Scan for the cell matching the given text and deliver its (x, y) coordinate at center. 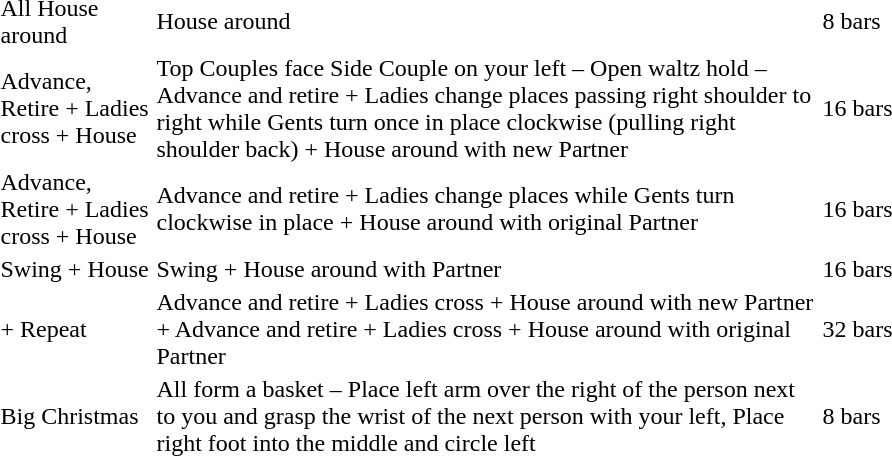
Advance and retire + Ladies change places while Gents turn clockwise in place + House around with original Partner (486, 209)
Swing + House around with Partner (486, 269)
Advance and retire + Ladies cross + House around with new Partner + Advance and retire + Ladies cross + House around with original Partner (486, 329)
